Detect which cell encompasses the target text, then output its [X, Y] center coordinate. 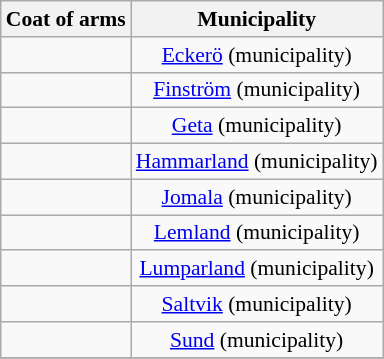
Hammarland (municipality) [257, 162]
Sund (municipality) [257, 340]
Lumparland (municipality) [257, 269]
Saltvik (municipality) [257, 304]
Finström (municipality) [257, 90]
Jomala (municipality) [257, 197]
Geta (municipality) [257, 126]
Lemland (municipality) [257, 233]
Municipality [257, 19]
Coat of arms [66, 19]
Eckerö (municipality) [257, 55]
